Provide the [x, y] coordinate of the cell's center where the given text is located.  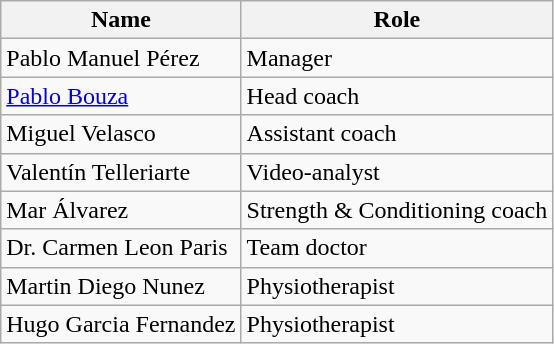
Name [121, 20]
Head coach [397, 96]
Martin Diego Nunez [121, 286]
Miguel Velasco [121, 134]
Manager [397, 58]
Mar Álvarez [121, 210]
Pablo Manuel Pérez [121, 58]
Valentín Telleriarte [121, 172]
Role [397, 20]
Pablo Bouza [121, 96]
Team doctor [397, 248]
Video-analyst [397, 172]
Assistant coach [397, 134]
Dr. Carmen Leon Paris [121, 248]
Strength & Conditioning coach [397, 210]
Hugo Garcia Fernandez [121, 324]
